Identify which cell holds the provided text, then report its [x, y] central coordinate. 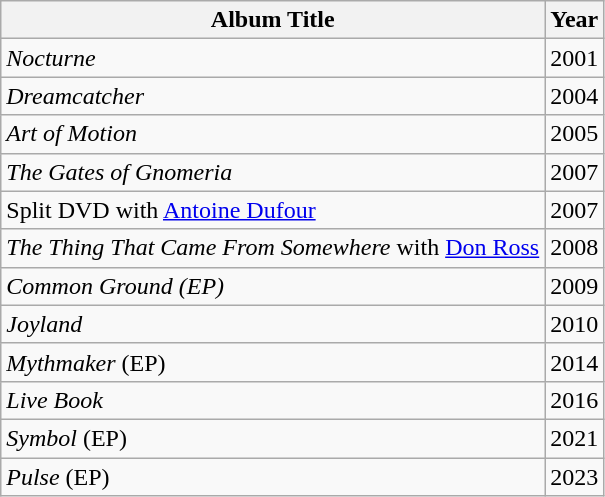
Nocturne [273, 58]
Symbol (EP) [273, 438]
The Thing That Came From Somewhere with Don Ross [273, 248]
Album Title [273, 20]
2009 [574, 286]
Live Book [273, 400]
2004 [574, 96]
Art of Motion [273, 134]
2023 [574, 477]
2008 [574, 248]
2014 [574, 362]
Year [574, 20]
2021 [574, 438]
Pulse (EP) [273, 477]
2001 [574, 58]
Mythmaker (EP) [273, 362]
Dreamcatcher [273, 96]
Joyland [273, 324]
2010 [574, 324]
The Gates of Gnomeria [273, 172]
Split DVD with Antoine Dufour [273, 210]
Common Ground (EP) [273, 286]
2016 [574, 400]
2005 [574, 134]
